Provide the [X, Y] coordinate of the cell's center where the given text is located.  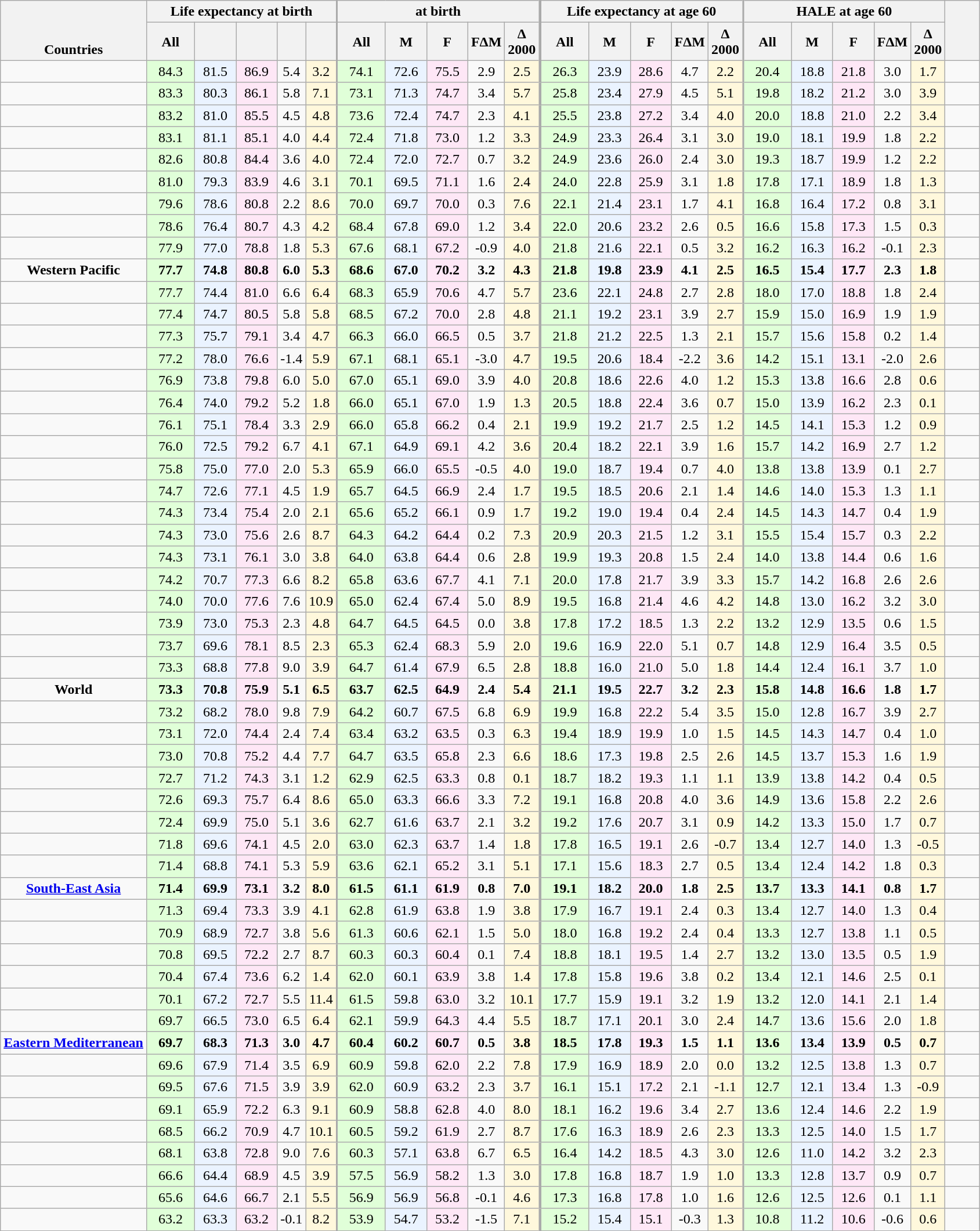
9.1 [321, 1109]
18.4 [651, 359]
60.6 [406, 932]
73.9 [171, 623]
84.4 [256, 160]
10.8 [767, 1219]
82.6 [171, 160]
9.8 [291, 712]
79.8 [256, 381]
18.3 [651, 866]
83.9 [256, 182]
72.5 [215, 447]
61.3 [361, 932]
25.8 [564, 93]
7.8 [522, 1065]
53.9 [361, 1219]
57.5 [361, 1175]
57.1 [406, 1153]
-3.0 [486, 359]
23.4 [609, 93]
22.7 [651, 690]
66.7 [256, 1197]
66.1 [447, 513]
77.6 [256, 601]
61.4 [406, 668]
76.6 [256, 359]
58.2 [447, 1175]
23.2 [651, 226]
85.1 [256, 137]
20.7 [651, 822]
21.6 [609, 248]
81.1 [215, 137]
7.0 [522, 888]
73.7 [171, 646]
70.2 [447, 270]
26.0 [651, 160]
11.0 [812, 1153]
78.1 [256, 646]
69.3 [215, 800]
64.6 [215, 1197]
65.5 [447, 469]
Life expectancy at age 60 [641, 12]
75.3 [256, 623]
20.1 [651, 1021]
5.6 [321, 932]
Eastern Mediterranean [74, 1043]
76.9 [171, 381]
69.4 [215, 910]
22.4 [651, 403]
75.1 [215, 425]
86.1 [256, 93]
79.6 [171, 204]
-2.2 [689, 359]
at birth [438, 12]
10.6 [853, 1219]
22.5 [651, 336]
79.3 [215, 182]
17.0 [812, 292]
Western Pacific [74, 270]
-1.1 [726, 1087]
62.3 [406, 844]
75.8 [171, 469]
63.4 [361, 734]
70.4 [171, 976]
12.0 [812, 998]
80.5 [256, 314]
5.2 [291, 403]
8.5 [291, 646]
61.6 [406, 822]
59.9 [406, 1021]
77.2 [171, 359]
80.7 [256, 226]
13.1 [853, 359]
83.3 [171, 93]
73.2 [171, 712]
22.6 [651, 381]
70.7 [215, 579]
68.2 [215, 712]
77.8 [256, 668]
7.3 [522, 535]
75.6 [256, 535]
7.9 [321, 712]
22.2 [651, 712]
67.7 [447, 579]
53.2 [447, 1219]
22.8 [609, 182]
74.2 [171, 579]
-2.0 [892, 359]
26.3 [564, 71]
-1.5 [486, 1219]
15.5 [767, 535]
68.4 [361, 226]
25.5 [564, 115]
73.8 [215, 381]
27.2 [651, 115]
75.9 [256, 690]
21.5 [651, 535]
65.3 [361, 646]
75.4 [256, 513]
Countries [74, 30]
27.9 [651, 93]
76.0 [171, 447]
6.2 [291, 976]
6.8 [486, 712]
77.9 [171, 248]
67.8 [406, 226]
20.9 [564, 535]
71.1 [447, 182]
10.9 [321, 601]
-1.4 [291, 359]
7.2 [522, 800]
63.9 [447, 976]
83.1 [171, 137]
8.9 [522, 601]
7.7 [321, 756]
78.8 [256, 248]
78.4 [256, 425]
77.1 [256, 491]
85.5 [256, 115]
66.9 [447, 491]
72.8 [256, 1153]
84.3 [171, 71]
56.8 [447, 1197]
-0.3 [689, 1219]
62.9 [361, 778]
58.8 [406, 1109]
11.2 [812, 1219]
71.5 [256, 1087]
80.3 [215, 93]
World [74, 690]
61.1 [406, 888]
65.7 [361, 491]
54.7 [406, 1219]
16.0 [609, 668]
83.2 [171, 115]
60.5 [361, 1131]
86.9 [256, 71]
26.4 [651, 137]
11.4 [321, 998]
75.2 [256, 756]
-0.7 [726, 844]
20.3 [609, 535]
71.2 [215, 778]
77.4 [171, 314]
74.8 [215, 270]
62.7 [361, 822]
75.5 [447, 71]
14.9 [767, 800]
66.3 [361, 336]
60.1 [406, 976]
79.1 [256, 336]
24.0 [564, 182]
South-East Asia [74, 888]
-0.6 [892, 1219]
70.6 [447, 292]
67.5 [447, 712]
81.5 [215, 71]
23.8 [609, 115]
HALE at age 60 [844, 12]
64.0 [361, 557]
60.2 [406, 1043]
24.8 [651, 292]
25.9 [651, 182]
28.6 [651, 71]
23.3 [609, 137]
68.6 [361, 270]
73.4 [215, 513]
15.2 [564, 1219]
59.2 [406, 1131]
20.5 [564, 403]
Life expectancy at birth [241, 12]
